For the text-containing cell, return its midpoint in [X, Y] coordinate format. 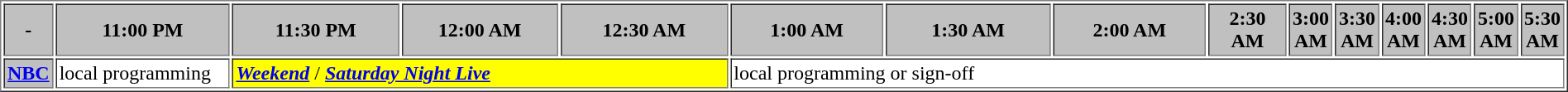
local programming or sign-off [1148, 73]
4:00 AM [1403, 30]
1:30 AM [968, 30]
4:30 AM [1449, 30]
12:00 AM [480, 30]
local programming [142, 73]
2:00 AM [1130, 30]
5:00 AM [1495, 30]
- [28, 30]
2:30 AM [1248, 30]
11:00 PM [142, 30]
1:00 AM [807, 30]
3:30 AM [1356, 30]
Weekend / Saturday Night Live [480, 73]
5:30 AM [1542, 30]
11:30 PM [316, 30]
12:30 AM [644, 30]
NBC [28, 73]
3:00 AM [1310, 30]
